Find where the given text appears and provide that cell's center as [x, y] coordinate. 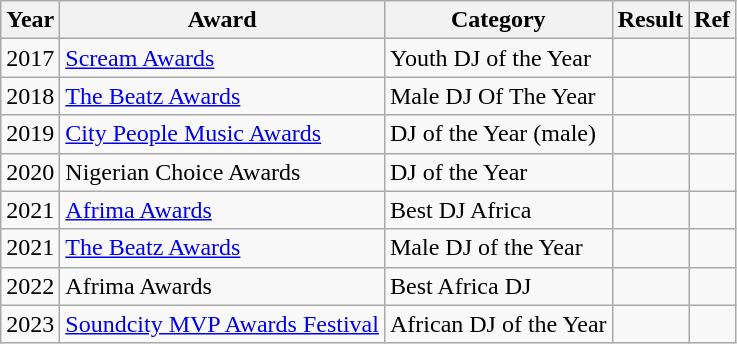
Category [498, 20]
Best DJ Africa [498, 210]
Result [650, 20]
2023 [30, 324]
Award [222, 20]
Male DJ Of The Year [498, 96]
2020 [30, 172]
Scream Awards [222, 58]
Soundcity MVP Awards Festival [222, 324]
Ref [712, 20]
2017 [30, 58]
2019 [30, 134]
2018 [30, 96]
Male DJ of the Year [498, 248]
African DJ of the Year [498, 324]
DJ of the Year (male) [498, 134]
Best Africa DJ [498, 286]
DJ of the Year [498, 172]
Nigerian Choice Awards [222, 172]
2022 [30, 286]
City People Music Awards [222, 134]
Youth DJ of the Year [498, 58]
Year [30, 20]
